Provide the (x, y) coordinate of the cell's center where the given text is located.  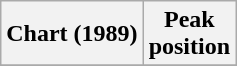
Chart (1989) (72, 34)
Peakposition (189, 34)
